Return (x, y) of the center of cell containing provided text 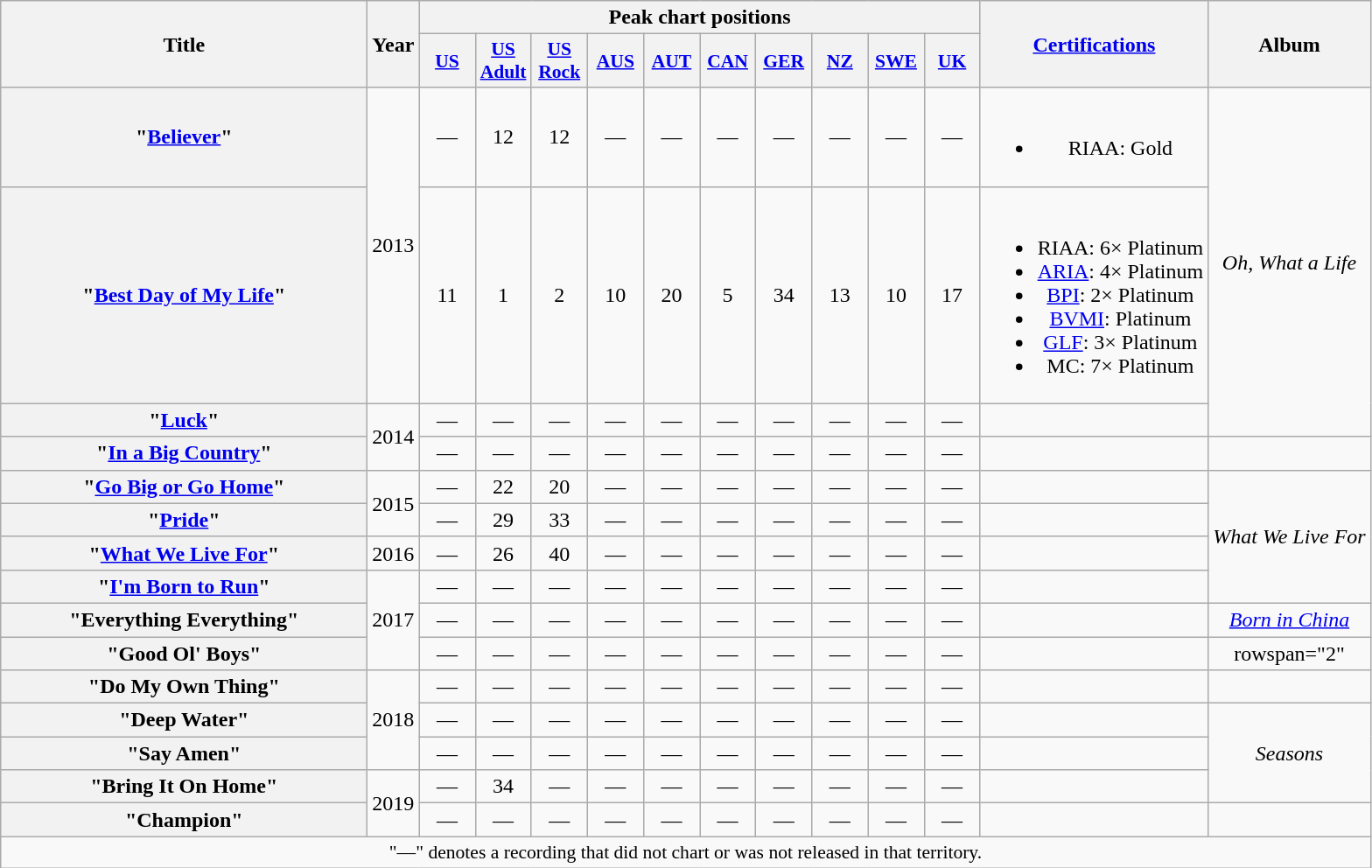
NZ (840, 61)
"—" denotes a recording that did not chart or was not released in that territory. (686, 852)
"Do My Own Thing" (184, 687)
"Good Ol' Boys" (184, 654)
AUT (671, 61)
Seasons (1290, 753)
Born in China (1290, 619)
2014 (394, 437)
33 (559, 520)
17 (952, 295)
UK (952, 61)
"Luck" (184, 420)
RIAA: 6× PlatinumARIA: 4× PlatinumBPI: 2× PlatinumBVMI: PlatinumGLF: 3× PlatinumMC: 7× Platinum (1094, 295)
USAdult (503, 61)
Oh, What a Life (1290, 262)
rowspan="2" (1290, 654)
2017 (394, 619)
"Believer" (184, 136)
SWE (896, 61)
11 (447, 295)
GER (784, 61)
2019 (394, 803)
"Deep Water" (184, 720)
29 (503, 520)
"Go Big or Go Home" (184, 486)
"What We Live For" (184, 553)
What We Live For (1290, 536)
22 (503, 486)
Year (394, 44)
"Say Amen" (184, 753)
2 (559, 295)
13 (840, 295)
2013 (394, 245)
"Everything Everything" (184, 619)
"Best Day of My Life" (184, 295)
"Pride" (184, 520)
26 (503, 553)
AUS (615, 61)
2016 (394, 553)
"Bring It On Home" (184, 787)
Certifications (1094, 44)
Album (1290, 44)
US (447, 61)
CAN (728, 61)
USRock (559, 61)
RIAA: Gold (1094, 136)
"In a Big Country" (184, 453)
2018 (394, 720)
1 (503, 295)
Title (184, 44)
40 (559, 553)
2015 (394, 503)
"Champion" (184, 820)
Peak chart positions (700, 17)
5 (728, 295)
"I'm Born to Run" (184, 586)
